For the text-containing cell, return its midpoint in [X, Y] coordinate format. 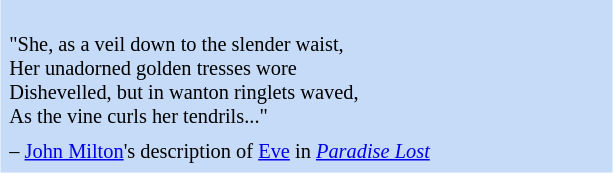
– John Milton's description of Eve in Paradise Lost [306, 152]
